Identify which cell holds the provided text, then report its (X, Y) central coordinate. 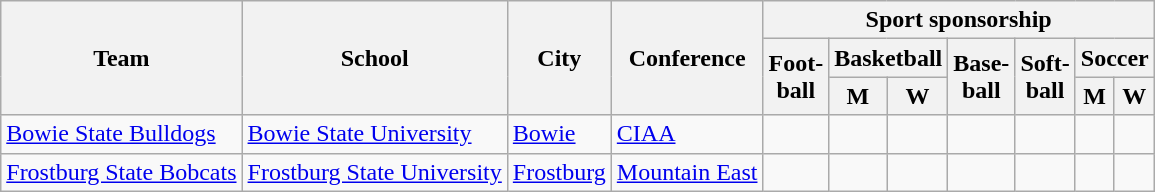
Bowie State Bulldogs (122, 134)
Frostburg State University (374, 172)
School (374, 58)
City (559, 58)
Conference (687, 58)
Frostburg (559, 172)
Soft-ball (1045, 77)
Foot-ball (796, 77)
CIAA (687, 134)
Team (122, 58)
Mountain East (687, 172)
Bowie State University (374, 134)
Sport sponsorship (958, 20)
Bowie (559, 134)
Soccer (1114, 58)
Basketball (888, 58)
Frostburg State Bobcats (122, 172)
Base-ball (982, 77)
